Capture the cell that displays the provided text and extract its [x, y] central coordinate. 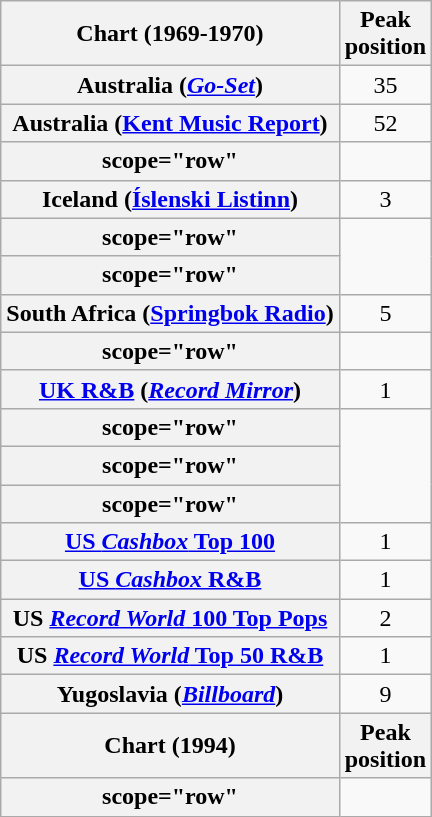
5 [385, 313]
Australia (Kent Music Report) [170, 123]
2 [385, 618]
35 [385, 85]
US Record World 100 Top Pops [170, 618]
Chart (1994) [170, 746]
3 [385, 199]
Yugoslavia (Billboard) [170, 694]
South Africa (Springbok Radio) [170, 313]
9 [385, 694]
US Cashbox R&B [170, 580]
52 [385, 123]
Iceland (Íslenski Listinn) [170, 199]
Australia (Go-Set) [170, 85]
US Cashbox Top 100 [170, 542]
US Record World Top 50 R&B [170, 656]
Chart (1969-1970) [170, 34]
UK R&B (Record Mirror) [170, 389]
